Return the [x, y] coordinate for the center point of the cell that contains the specified text.  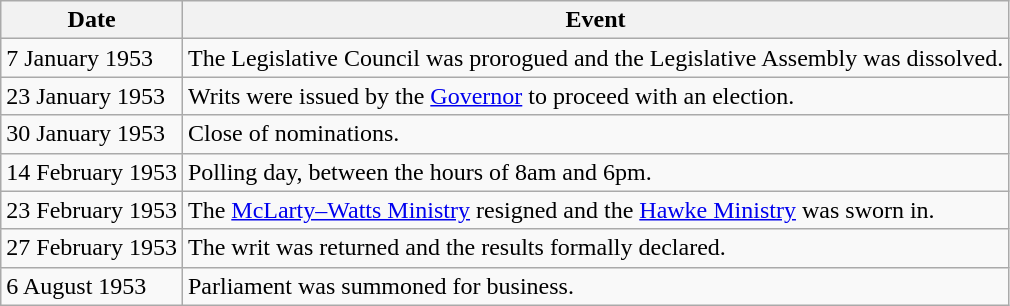
Event [595, 20]
27 February 1953 [92, 248]
The writ was returned and the results formally declared. [595, 248]
23 February 1953 [92, 210]
23 January 1953 [92, 96]
Parliament was summoned for business. [595, 286]
Close of nominations. [595, 134]
7 January 1953 [92, 58]
Date [92, 20]
The Legislative Council was prorogued and the Legislative Assembly was dissolved. [595, 58]
Polling day, between the hours of 8am and 6pm. [595, 172]
30 January 1953 [92, 134]
Writs were issued by the Governor to proceed with an election. [595, 96]
6 August 1953 [92, 286]
14 February 1953 [92, 172]
The McLarty–Watts Ministry resigned and the Hawke Ministry was sworn in. [595, 210]
